Detect which cell encompasses the target text, then output its [X, Y] center coordinate. 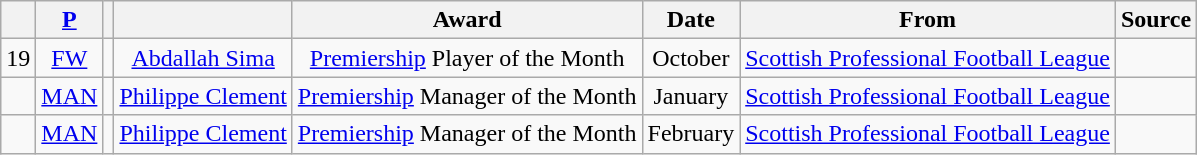
October [691, 58]
Date [691, 20]
January [691, 96]
Premiership Player of the Month [467, 58]
February [691, 134]
P [70, 20]
Source [1156, 20]
Award [467, 20]
19 [18, 58]
FW [70, 58]
Abdallah Sima [203, 58]
From [928, 20]
